Provide the [X, Y] coordinate of the cell's center where the given text is located.  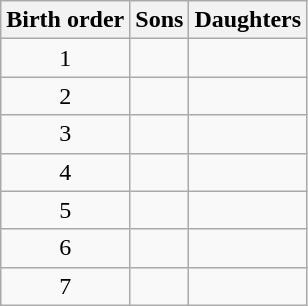
Sons [160, 20]
7 [66, 286]
5 [66, 210]
1 [66, 58]
3 [66, 134]
Daughters [248, 20]
Birth order [66, 20]
6 [66, 248]
4 [66, 172]
2 [66, 96]
